Search for the cell housing the specified text and yield its [X, Y] center coordinate. 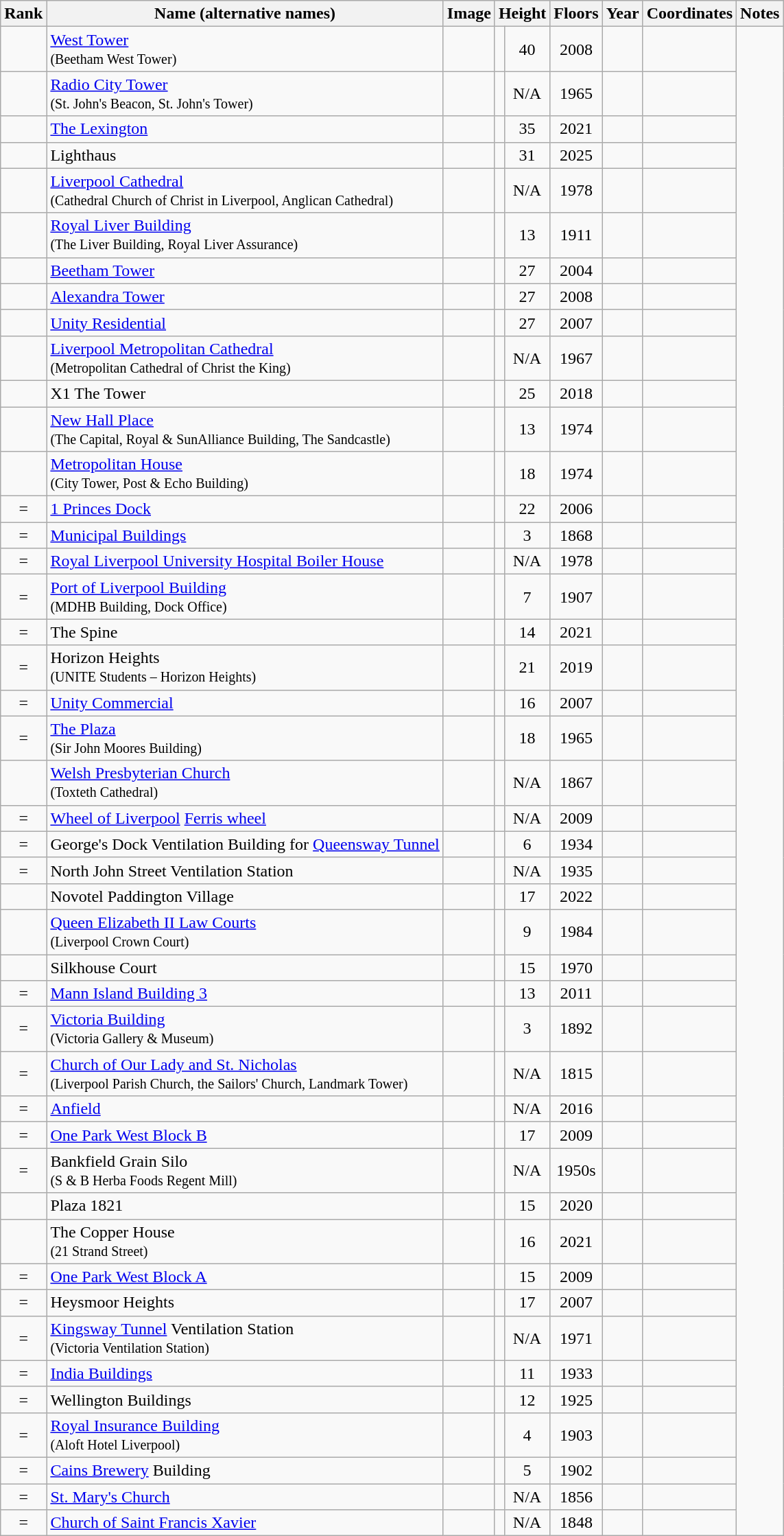
2011 [576, 994]
40 [527, 49]
The Copper House(21 Strand Street) [245, 1241]
New Hall Place(The Capital, Royal & SunAlliance Building, The Sandcastle) [245, 428]
14 [527, 632]
1848 [576, 1523]
Image [469, 14]
7 [527, 597]
The Lexington [245, 129]
1950s [576, 1171]
1984 [576, 932]
1 Princes Dock [245, 509]
Church of Saint Francis Xavier [245, 1523]
Liverpool Cathedral(Cathedral Church of Christ in Liverpool, Anglican Cathedral) [245, 191]
1902 [576, 1470]
9 [527, 932]
1933 [576, 1373]
One Park West Block B [245, 1135]
1856 [576, 1497]
1867 [576, 782]
One Park West Block A [245, 1277]
12 [527, 1399]
2004 [576, 270]
Horizon Heights(UNITE Students – Horizon Heights) [245, 667]
2016 [576, 1109]
The Plaza(Sir John Moores Building) [245, 738]
2020 [576, 1206]
Church of Our Lady and St. Nicholas (Liverpool Parish Church, the Sailors' Church, Landmark Tower) [245, 1073]
2025 [576, 155]
Cains Brewery Building [245, 1470]
Wheel of Liverpool Ferris wheel [245, 818]
Beetham Tower [245, 270]
Year [623, 14]
2006 [576, 509]
Height [522, 14]
Victoria Building (Victoria Gallery & Museum) [245, 1029]
Royal Liverpool University Hospital Boiler House [245, 561]
George's Dock Ventilation Building for Queensway Tunnel [245, 844]
6 [527, 844]
Silkhouse Court [245, 967]
4 [527, 1434]
Liverpool Metropolitan Cathedral(Metropolitan Cathedral of Christ the King) [245, 358]
Queen Elizabeth II Law Courts(Liverpool Crown Court) [245, 932]
Rank [23, 14]
Kingsway Tunnel Ventilation Station(Victoria Ventilation Station) [245, 1338]
1892 [576, 1029]
5 [527, 1470]
1934 [576, 844]
Unity Residential [245, 323]
22 [527, 509]
Notes [760, 14]
1971 [576, 1338]
Novotel Paddington Village [245, 896]
India Buildings [245, 1373]
1911 [576, 235]
Plaza 1821 [245, 1206]
21 [527, 667]
Wellington Buildings [245, 1399]
Bankfield Grain Silo(S & B Herba Foods Regent Mill) [245, 1171]
2019 [576, 667]
1925 [576, 1399]
1815 [576, 1073]
Royal Insurance Building(Aloft Hotel Liverpool) [245, 1434]
Metropolitan House(City Tower, Post & Echo Building) [245, 474]
2022 [576, 896]
11 [527, 1373]
St. Mary's Church [245, 1497]
1935 [576, 870]
35 [527, 129]
Heysmoor Heights [245, 1303]
25 [527, 393]
North John Street Ventilation Station [245, 870]
Anfield [245, 1109]
Royal Liver Building(The Liver Building, Royal Liver Assurance) [245, 235]
Name (alternative names) [245, 14]
Lighthaus [245, 155]
1967 [576, 358]
Alexandra Tower [245, 296]
West Tower(Beetham West Tower) [245, 49]
Municipal Buildings [245, 535]
Welsh Presbyterian Church (Toxteth Cathedral) [245, 782]
1970 [576, 967]
Port of Liverpool Building(MDHB Building, Dock Office) [245, 597]
Mann Island Building 3 [245, 994]
1903 [576, 1434]
X1 The Tower [245, 393]
Radio City Tower(St. John's Beacon, St. John's Tower) [245, 93]
1907 [576, 597]
Unity Commercial [245, 703]
Coordinates [689, 14]
Floors [576, 14]
31 [527, 155]
1868 [576, 535]
The Spine [245, 632]
2018 [576, 393]
